Search for the cell housing the specified text and yield its [X, Y] center coordinate. 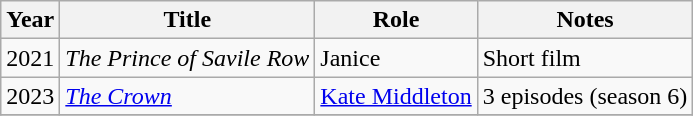
2021 [30, 58]
2023 [30, 96]
The Prince of Savile Row [188, 58]
Janice [396, 58]
Year [30, 20]
Role [396, 20]
Title [188, 20]
Short film [585, 58]
Notes [585, 20]
The Crown [188, 96]
Kate Middleton [396, 96]
3 episodes (season 6) [585, 96]
